Find where the given text appears and provide that cell's center as [X, Y] coordinate. 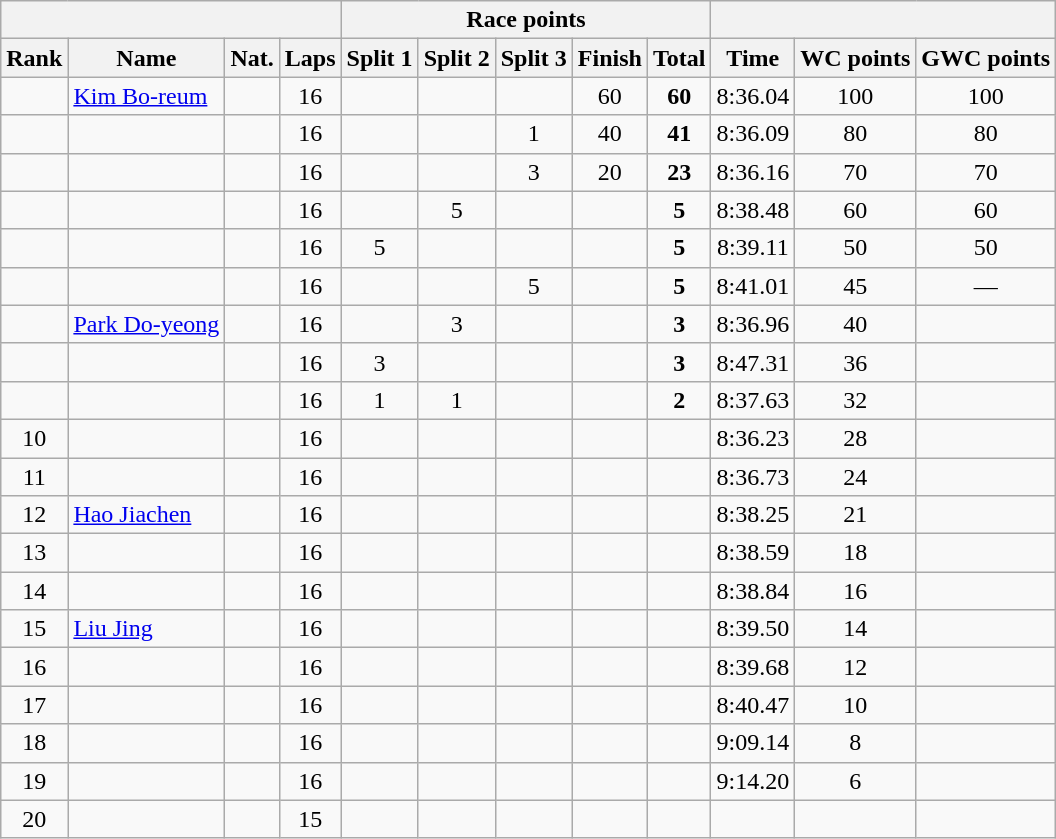
36 [856, 362]
Split 2 [456, 58]
6 [856, 781]
21 [856, 515]
8:47.31 [753, 362]
Finish [610, 58]
8:36.96 [753, 324]
Total [679, 58]
Liu Jing [146, 629]
Race points [526, 20]
32 [856, 400]
23 [679, 172]
Name [146, 58]
Kim Bo-reum [146, 96]
8:40.47 [753, 705]
Split 1 [380, 58]
GWC points [986, 58]
8:39.68 [753, 667]
Laps [310, 58]
41 [679, 134]
9:09.14 [753, 743]
8:39.50 [753, 629]
WC points [856, 58]
11 [34, 477]
8:38.25 [753, 515]
Split 3 [534, 58]
8:36.23 [753, 438]
19 [34, 781]
2 [679, 400]
Nat. [252, 58]
Rank [34, 58]
8:36.73 [753, 477]
8:36.16 [753, 172]
17 [34, 705]
Time [753, 58]
13 [34, 553]
9:14.20 [753, 781]
Hao Jiachen [146, 515]
8:36.04 [753, 96]
Park Do-yeong [146, 324]
8:36.09 [753, 134]
— [986, 286]
8:41.01 [753, 286]
24 [856, 477]
8:37.63 [753, 400]
8:38.48 [753, 210]
28 [856, 438]
8:39.11 [753, 248]
8:38.84 [753, 591]
45 [856, 286]
8 [856, 743]
8:38.59 [753, 553]
